Find where the given text appears and provide that cell's center as [X, Y] coordinate. 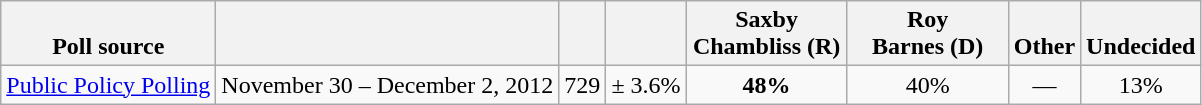
— [1044, 85]
Poll source [108, 34]
Public Policy Polling [108, 85]
± 3.6% [646, 85]
40% [928, 85]
48% [766, 85]
Undecided [1141, 34]
November 30 – December 2, 2012 [388, 85]
SaxbyChambliss (R) [766, 34]
Other [1044, 34]
13% [1141, 85]
RoyBarnes (D) [928, 34]
729 [582, 85]
